Detect which cell encompasses the target text, then output its (x, y) center coordinate. 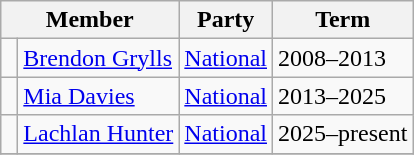
Party (226, 20)
Member (90, 20)
2013–2025 (343, 96)
Mia Davies (98, 96)
Lachlan Hunter (98, 134)
2025–present (343, 134)
Term (343, 20)
Brendon Grylls (98, 58)
2008–2013 (343, 58)
